Return [x, y] of the center of cell containing provided text 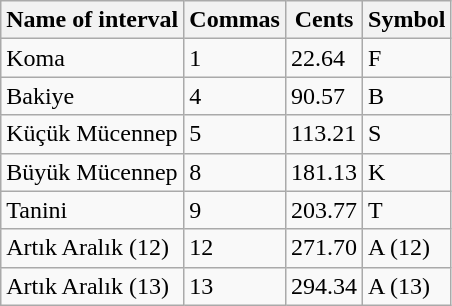
Commas [235, 20]
K [407, 172]
Bakiye [92, 96]
Artık Aralık (13) [92, 286]
A (13) [407, 286]
Cents [324, 20]
203.77 [324, 210]
22.64 [324, 58]
Artık Aralık (12) [92, 248]
A (12) [407, 248]
90.57 [324, 96]
Name of interval [92, 20]
Tanini [92, 210]
1 [235, 58]
Küçük Mücennep [92, 134]
F [407, 58]
8 [235, 172]
9 [235, 210]
294.34 [324, 286]
12 [235, 248]
Büyük Mücennep [92, 172]
113.21 [324, 134]
T [407, 210]
271.70 [324, 248]
Koma [92, 58]
B [407, 96]
Symbol [407, 20]
S [407, 134]
5 [235, 134]
181.13 [324, 172]
13 [235, 286]
4 [235, 96]
